Find where the given text appears and provide that cell's center as [x, y] coordinate. 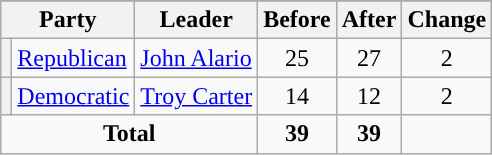
Party [68, 20]
Leader [196, 20]
12 [369, 96]
27 [369, 58]
Change [447, 20]
After [369, 20]
Troy Carter [196, 96]
John Alario [196, 58]
14 [298, 96]
Before [298, 20]
Total [130, 134]
Republican [74, 58]
25 [298, 58]
Democratic [74, 96]
